Determine the (x, y) coordinate at the center of the cell enclosing the given text.  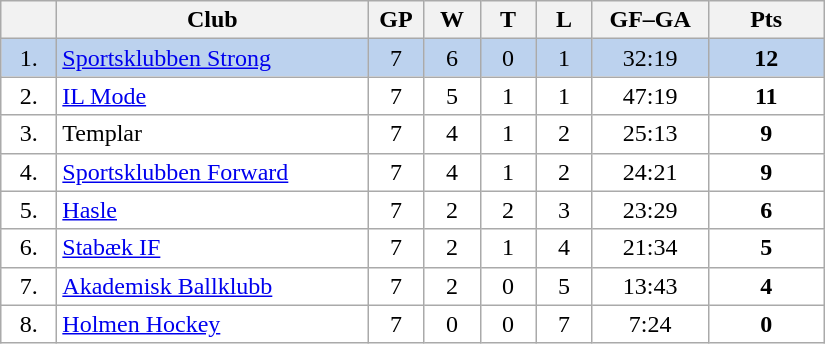
47:19 (650, 96)
4. (29, 172)
Pts (766, 20)
7:24 (650, 324)
1. (29, 58)
Club (212, 20)
Akademisk Ballklubb (212, 286)
23:29 (650, 210)
12 (766, 58)
8. (29, 324)
W (452, 20)
GP (396, 20)
7. (29, 286)
Templar (212, 134)
Sportsklubben Strong (212, 58)
2. (29, 96)
3. (29, 134)
Stabæk IF (212, 248)
Holmen Hockey (212, 324)
Hasle (212, 210)
25:13 (650, 134)
32:19 (650, 58)
11 (766, 96)
T (508, 20)
Sportsklubben Forward (212, 172)
IL Mode (212, 96)
24:21 (650, 172)
GF–GA (650, 20)
3 (564, 210)
13:43 (650, 286)
6. (29, 248)
L (564, 20)
5. (29, 210)
21:34 (650, 248)
